Search for the cell housing the specified text and yield its [X, Y] center coordinate. 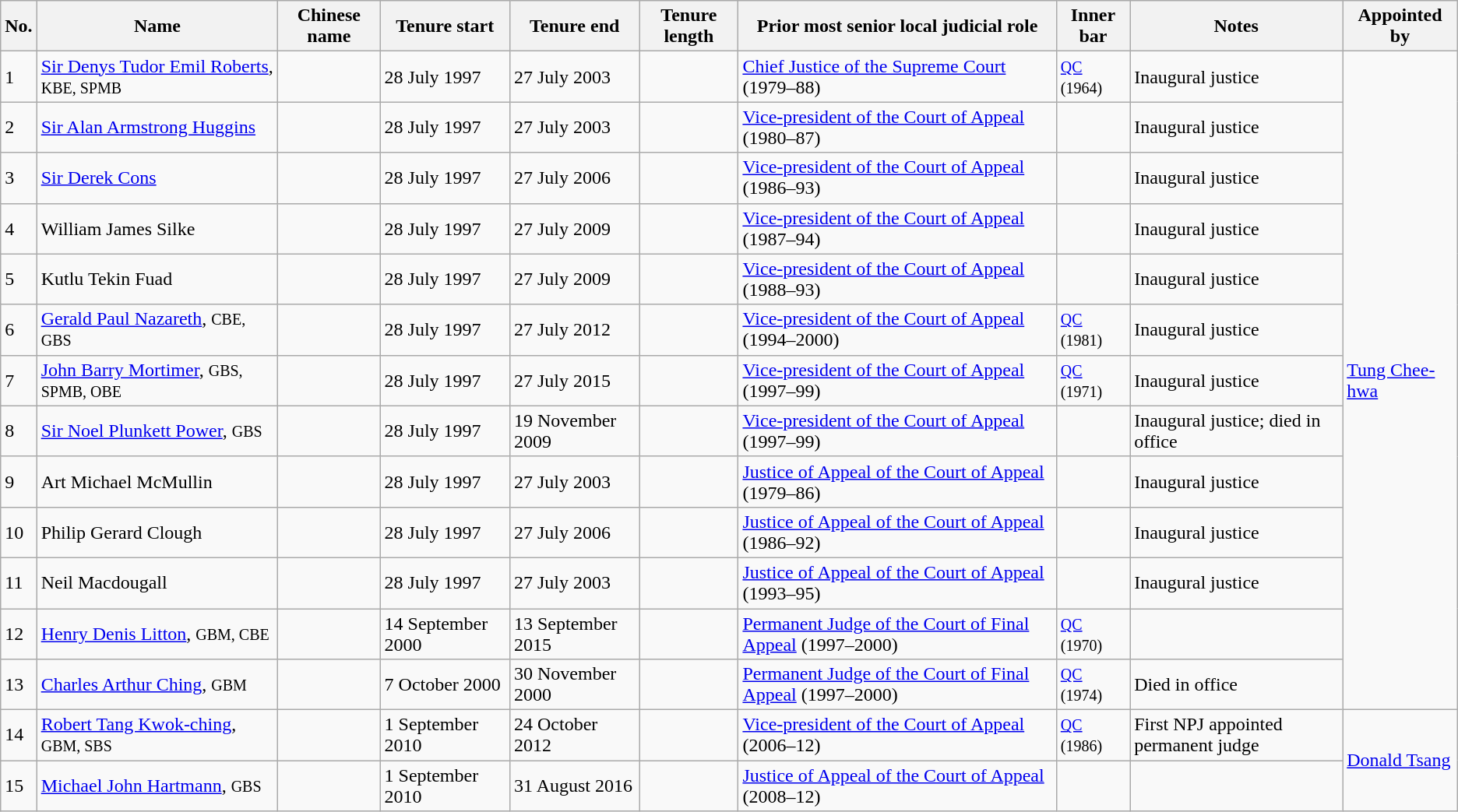
7 [19, 380]
Vice-president of the Court of Appeal (1994–2000) [897, 330]
19 November 2009 [574, 431]
8 [19, 431]
Art Michael McMullin [157, 481]
1 [19, 76]
QC (1971) [1093, 380]
15 [19, 786]
Neil Macdougall [157, 582]
Tenure start [445, 26]
Tung Chee-hwa [1400, 381]
Chief Justice of the Supreme Court (1979–88) [897, 76]
Henry Denis Litton, GBM, CBE [157, 634]
Chinese name [329, 26]
27 July 2015 [574, 380]
4 [19, 229]
7 October 2000 [445, 685]
Charles Arthur Ching, GBM [157, 685]
14 [19, 735]
Inaugural justice; died in office [1237, 431]
QC (1974) [1093, 685]
Justice of Appeal of the Court of Appeal (2008–12) [897, 786]
Tenure length [688, 26]
Justice of Appeal of the Court of Appeal (1979–86) [897, 481]
Philip Gerard Clough [157, 533]
Tenure end [574, 26]
13 September 2015 [574, 634]
27 July 2012 [574, 330]
3 [19, 178]
Vice-president of the Court of Appeal (1986–93) [897, 178]
QC (1964) [1093, 76]
QC (1981) [1093, 330]
Vice-president of the Court of Appeal (1980–87) [897, 128]
30 November 2000 [574, 685]
No. [19, 26]
12 [19, 634]
9 [19, 481]
Justice of Appeal of the Court of Appeal (1993–95) [897, 582]
13 [19, 685]
31 August 2016 [574, 786]
Gerald Paul Nazareth, CBE, GBS [157, 330]
William James Silke [157, 229]
Sir Denys Tudor Emil Roberts, KBE, SPMB [157, 76]
Vice-president of the Court of Appeal (2006–12) [897, 735]
Name [157, 26]
10 [19, 533]
Michael John Hartmann, GBS [157, 786]
5 [19, 279]
Died in office [1237, 685]
6 [19, 330]
First NPJ appointed permanent judge [1237, 735]
Prior most senior local judicial role [897, 26]
Vice-president of the Court of Appeal (1988–93) [897, 279]
Sir Alan Armstrong Huggins [157, 128]
Notes [1237, 26]
2 [19, 128]
Donald Tsang [1400, 761]
Inner bar [1093, 26]
Kutlu Tekin Fuad [157, 279]
QC (1970) [1093, 634]
24 October 2012 [574, 735]
Vice-president of the Court of Appeal (1987–94) [897, 229]
Appointed by [1400, 26]
14 September 2000 [445, 634]
Sir Derek Cons [157, 178]
11 [19, 582]
Justice of Appeal of the Court of Appeal (1986–92) [897, 533]
Sir Noel Plunkett Power, GBS [157, 431]
QC (1986) [1093, 735]
John Barry Mortimer, GBS, SPMB, OBE [157, 380]
Robert Tang Kwok-ching, GBM, SBS [157, 735]
